Extract the (x, y) coordinate from the center of the cell holding the provided text.  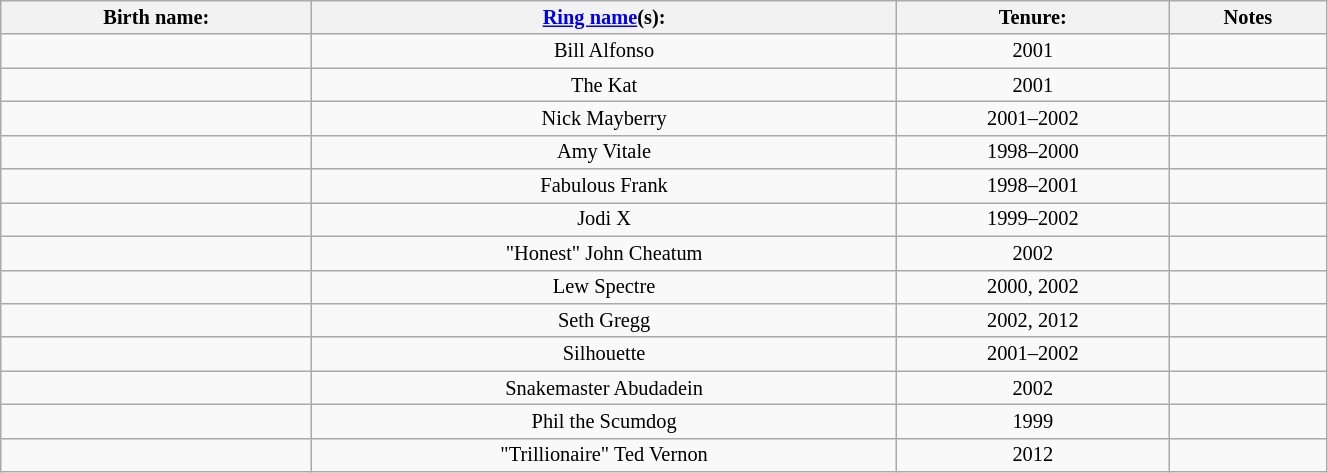
Jodi X (604, 219)
Tenure: (1032, 17)
Lew Spectre (604, 287)
"Honest" John Cheatum (604, 253)
The Kat (604, 85)
Nick Mayberry (604, 118)
Notes (1248, 17)
2012 (1032, 455)
1998–2000 (1032, 152)
1999–2002 (1032, 219)
Seth Gregg (604, 320)
Snakemaster Abudadein (604, 388)
"Trillionaire" Ted Vernon (604, 455)
Bill Alfonso (604, 51)
2002, 2012 (1032, 320)
Amy Vitale (604, 152)
Phil the Scumdog (604, 421)
Fabulous Frank (604, 186)
Ring name(s): (604, 17)
Birth name: (156, 17)
Silhouette (604, 354)
2000, 2002 (1032, 287)
1998–2001 (1032, 186)
1999 (1032, 421)
